From the cell containing the given text, extract its center point as [X, Y] coordinate. 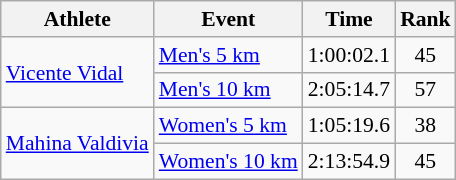
Time [349, 19]
Women's 5 km [228, 126]
57 [426, 90]
1:05:19.6 [349, 126]
1:00:02.1 [349, 55]
Men's 10 km [228, 90]
Athlete [78, 19]
Women's 10 km [228, 162]
Mahina Valdivia [78, 144]
38 [426, 126]
2:05:14.7 [349, 90]
Men's 5 km [228, 55]
2:13:54.9 [349, 162]
Rank [426, 19]
Event [228, 19]
Vicente Vidal [78, 72]
